Provide the [x, y] coordinate of the cell's center where the given text is located.  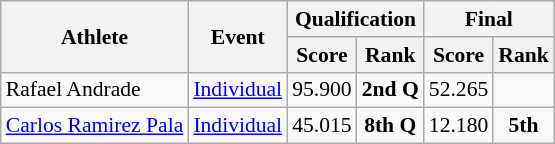
Event [238, 36]
95.900 [322, 90]
52.265 [458, 90]
Athlete [95, 36]
Rafael Andrade [95, 90]
45.015 [322, 126]
12.180 [458, 126]
5th [524, 126]
Final [489, 19]
8th Q [390, 126]
Qualification [356, 19]
Carlos Ramirez Pala [95, 126]
2nd Q [390, 90]
